From the cell containing the given text, extract its center point as (X, Y) coordinate. 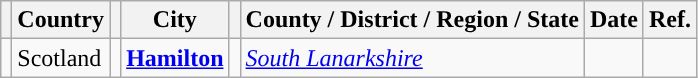
Country (61, 20)
South Lanarkshire (412, 58)
County / District / Region / State (412, 20)
Scotland (61, 58)
Ref. (670, 20)
City (175, 20)
Hamilton (175, 58)
Date (614, 20)
